Return [x, y] of the center of cell containing provided text 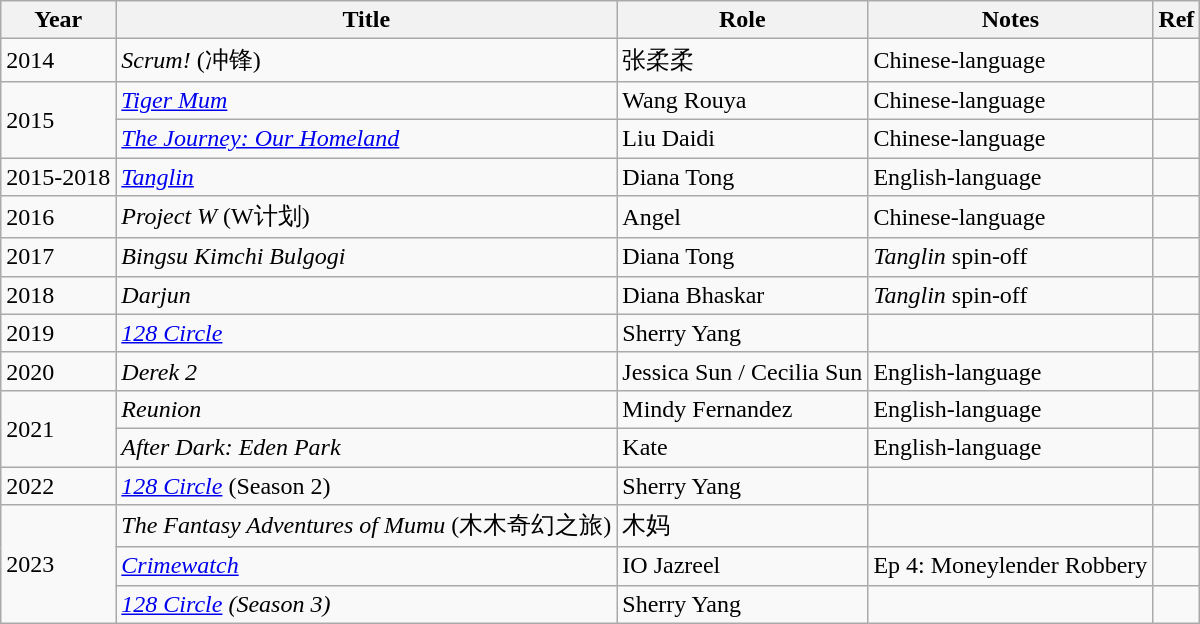
128 Circle (Season 3) [366, 604]
2021 [58, 428]
2015-2018 [58, 177]
Reunion [366, 409]
After Dark: Eden Park [366, 447]
2019 [58, 333]
2017 [58, 257]
Wang Rouya [742, 100]
Title [366, 20]
Scrum! (冲锋) [366, 60]
2018 [58, 295]
Tiger Mum [366, 100]
128 Circle [366, 333]
Mindy Fernandez [742, 409]
木妈 [742, 526]
Ref [1176, 20]
Darjun [366, 295]
Diana Bhaskar [742, 295]
IO Jazreel [742, 566]
The Journey: Our Homeland [366, 138]
128 Circle (Season 2) [366, 485]
Role [742, 20]
Liu Daidi [742, 138]
The Fantasy Adventures of Mumu (木木奇幻之旅) [366, 526]
Tanglin [366, 177]
2022 [58, 485]
Angel [742, 218]
Notes [1010, 20]
Jessica Sun / Cecilia Sun [742, 371]
Kate [742, 447]
Derek 2 [366, 371]
张柔柔 [742, 60]
2015 [58, 119]
Year [58, 20]
Bingsu Kimchi Bulgogi [366, 257]
Project W (W计划) [366, 218]
2023 [58, 564]
2020 [58, 371]
Crimewatch [366, 566]
2016 [58, 218]
2014 [58, 60]
Ep 4: Moneylender Robbery [1010, 566]
